Provide the [x, y] coordinate of the cell's center where the given text is located.  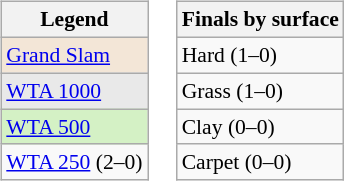
WTA 1000 [74, 91]
Grass (1–0) [260, 91]
WTA 250 (2–0) [74, 162]
Finals by surface [260, 20]
Carpet (0–0) [260, 162]
Legend [74, 20]
WTA 500 [74, 127]
Hard (1–0) [260, 55]
Clay (0–0) [260, 127]
Grand Slam [74, 55]
